Identify which cell holds the provided text, then report its (x, y) central coordinate. 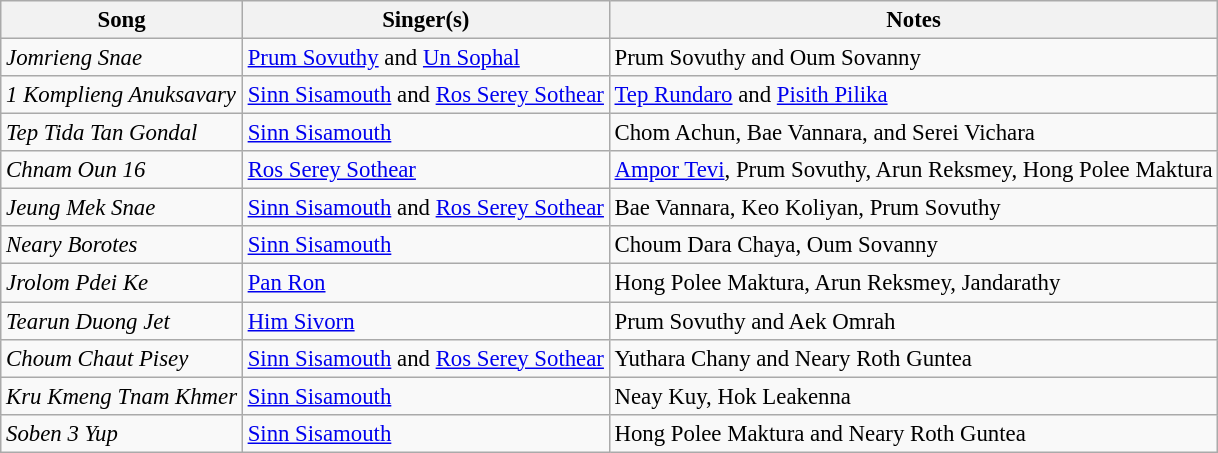
Singer(s) (426, 20)
Him Sivorn (426, 321)
Neary Borotes (122, 245)
Ros Serey Sothear (426, 170)
Ampor Tevi, Prum Sovuthy, Arun Reksmey, Hong Polee Maktura (914, 170)
Prum Sovuthy and Aek Omrah (914, 321)
Choum Dara Chaya, Oum Sovanny (914, 245)
Tep Tida Tan Gondal (122, 133)
Tep Rundaro and Pisith Pilika (914, 95)
Choum Chaut Pisey (122, 358)
Chnam Oun 16 (122, 170)
Neay Kuy, Hok Leakenna (914, 396)
Jomrieng Snae (122, 58)
1 Komplieng Anuksavary (122, 95)
Kru Kmeng Tnam Khmer (122, 396)
Hong Polee Maktura and Neary Roth Guntea (914, 433)
Jrolom Pdei Ke (122, 283)
Tearun Duong Jet (122, 321)
Pan Ron (426, 283)
Soben 3 Yup (122, 433)
Prum Sovuthy and Oum Sovanny (914, 58)
Hong Polee Maktura, Arun Reksmey, Jandarathy (914, 283)
Song (122, 20)
Prum Sovuthy and Un Sophal (426, 58)
Yuthara Chany and Neary Roth Guntea (914, 358)
Notes (914, 20)
Chom Achun, Bae Vannara, and Serei Vichara (914, 133)
Jeung Mek Snae (122, 208)
Bae Vannara, Keo Koliyan, Prum Sovuthy (914, 208)
